Return the (x, y) coordinate for the center point of the cell that contains the specified text.  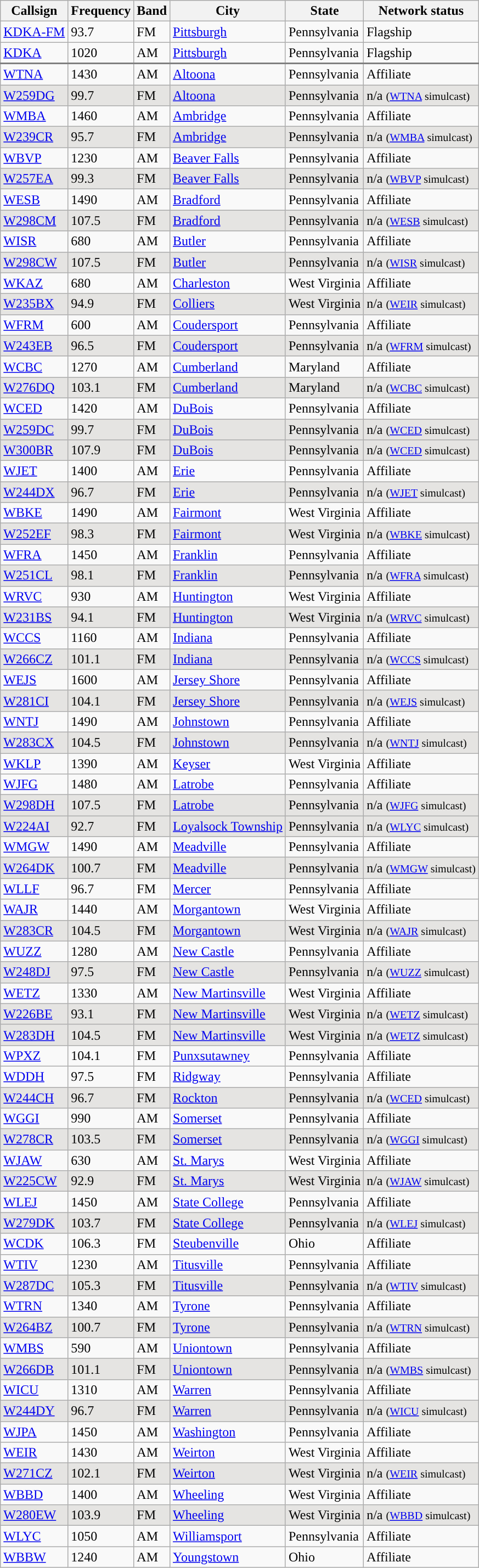
W264DK (34, 868)
92.9 (101, 1181)
Rockton (228, 1098)
WFRM (34, 325)
W226BE (34, 1014)
103.7 (101, 1223)
n/a (WLEJ simulcast) (421, 1223)
W271CZ (34, 1474)
n/a (WCCS simulcast) (421, 659)
n/a (WJET simulcast) (421, 492)
n/a (WGGI simulcast) (421, 1140)
1390 (101, 763)
Youngstown (228, 1557)
WBBD (34, 1494)
WNTJ (34, 721)
W300BR (34, 450)
Charleston (228, 283)
1310 (101, 1390)
WCCS (34, 638)
n/a (WFRM simulcast) (421, 346)
1600 (101, 680)
W244CH (34, 1098)
WBBW (34, 1557)
105.3 (101, 1285)
W259DC (34, 430)
Loyalsock Township (228, 826)
WICU (34, 1390)
WUZZ (34, 951)
94.9 (101, 304)
102.1 (101, 1474)
WESB (34, 200)
n/a (WCBC simulcast) (421, 387)
n/a (WISR simulcast) (421, 262)
n/a (WESB simulcast) (421, 221)
Mercer (228, 889)
W235BX (34, 304)
W280EW (34, 1515)
WEIR (34, 1453)
WCDK (34, 1244)
W283CX (34, 742)
Band (152, 11)
WTNA (34, 75)
WJET (34, 471)
W276DQ (34, 387)
n/a (WRVC simulcast) (421, 617)
W243EB (34, 346)
96.5 (101, 346)
City (228, 11)
WLYC (34, 1536)
Washington (228, 1431)
W239CR (34, 137)
n/a (WFRA simulcast) (421, 576)
W287DC (34, 1285)
State (324, 11)
95.7 (101, 137)
1050 (101, 1536)
1480 (101, 785)
n/a (WICU simulcast) (421, 1411)
Network status (421, 11)
93.7 (101, 32)
1280 (101, 951)
WCBC (34, 366)
WTRN (34, 1306)
W298CW (34, 262)
KDKA (34, 53)
WMGW (34, 847)
W266DB (34, 1369)
WBKE (34, 513)
n/a (WLYC simulcast) (421, 826)
n/a (WTNA simulcast) (421, 95)
W281CI (34, 701)
1330 (101, 993)
n/a (WJAW simulcast) (421, 1181)
n/a (WBKE simulcast) (421, 534)
1460 (101, 116)
Punxsutawney (228, 1056)
WAJR (34, 910)
Colliers (228, 304)
WTIV (34, 1265)
WEJS (34, 680)
99.3 (101, 179)
n/a (WUZZ simulcast) (421, 972)
Keyser (228, 763)
n/a (WTIV simulcast) (421, 1285)
W257EA (34, 179)
n/a (WTRN simulcast) (421, 1327)
1240 (101, 1557)
n/a (WMGW simulcast) (421, 868)
n/a (WMBS simulcast) (421, 1369)
WPXZ (34, 1056)
n/a (WBBD simulcast) (421, 1515)
n/a (WBVP simulcast) (421, 179)
WETZ (34, 993)
W266CZ (34, 659)
W283CR (34, 930)
WJPA (34, 1431)
WBVP (34, 158)
Steubenville (228, 1244)
W224AI (34, 826)
W244DX (34, 492)
WKLP (34, 763)
92.7 (101, 826)
1020 (101, 53)
Frequency (101, 11)
WRVC (34, 596)
103.5 (101, 1140)
n/a (WJFG simulcast) (421, 805)
W283DH (34, 1035)
WLLF (34, 889)
107.9 (101, 450)
n/a (WNTJ simulcast) (421, 742)
W248DJ (34, 972)
930 (101, 596)
98.1 (101, 576)
WCED (34, 408)
WISR (34, 241)
WMBA (34, 116)
1340 (101, 1306)
600 (101, 325)
630 (101, 1160)
590 (101, 1348)
Williamsport (228, 1536)
n/a (WAJR simulcast) (421, 930)
W251CL (34, 576)
W279DK (34, 1223)
W298DH (34, 805)
93.1 (101, 1014)
1270 (101, 366)
Callsign (34, 11)
Ridgway (228, 1076)
WGGI (34, 1119)
W231BS (34, 617)
WDDH (34, 1076)
W298CM (34, 221)
WFRA (34, 555)
103.1 (101, 387)
n/a (WMBA simulcast) (421, 137)
1420 (101, 408)
W225CW (34, 1181)
KDKA-FM (34, 32)
n/a (WEJS simulcast) (421, 701)
WJAW (34, 1160)
W264BZ (34, 1327)
WKAZ (34, 283)
990 (101, 1119)
98.3 (101, 534)
106.3 (101, 1244)
W252EF (34, 534)
94.1 (101, 617)
W278CR (34, 1140)
1160 (101, 638)
WLEJ (34, 1202)
1440 (101, 910)
W244DY (34, 1411)
WMBS (34, 1348)
WJFG (34, 785)
W259DG (34, 95)
103.9 (101, 1515)
